Scan for the cell matching the given text and deliver its [X, Y] coordinate at center. 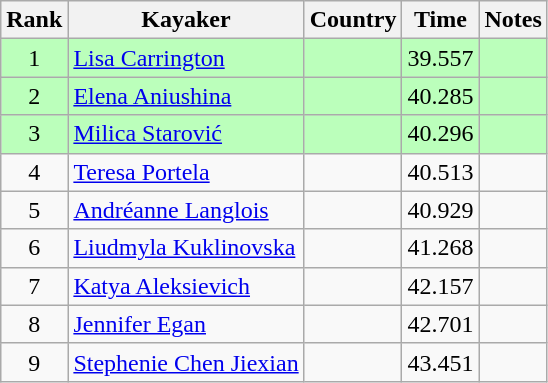
Rank [34, 20]
3 [34, 134]
Notes [513, 20]
Stephenie Chen Jiexian [186, 362]
42.157 [440, 286]
39.557 [440, 58]
4 [34, 172]
Katya Aleksievich [186, 286]
8 [34, 324]
Elena Aniushina [186, 96]
Lisa Carrington [186, 58]
Liudmyla Kuklinovska [186, 248]
40.513 [440, 172]
Kayaker [186, 20]
41.268 [440, 248]
40.929 [440, 210]
Time [440, 20]
Jennifer Egan [186, 324]
40.285 [440, 96]
1 [34, 58]
5 [34, 210]
43.451 [440, 362]
7 [34, 286]
40.296 [440, 134]
Milica Starović [186, 134]
Andréanne Langlois [186, 210]
2 [34, 96]
6 [34, 248]
9 [34, 362]
42.701 [440, 324]
Teresa Portela [186, 172]
Country [353, 20]
